Identify which cell holds the provided text, then report its (X, Y) central coordinate. 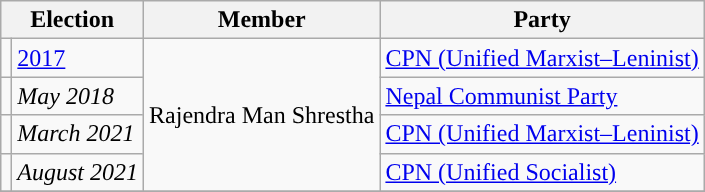
August 2021 (78, 172)
Election (72, 20)
May 2018 (78, 96)
Member (262, 20)
Party (542, 20)
Rajendra Man Shrestha (262, 115)
CPN (Unified Socialist) (542, 172)
Nepal Communist Party (542, 96)
March 2021 (78, 134)
2017 (78, 58)
